Capture the cell that displays the provided text and extract its (X, Y) central coordinate. 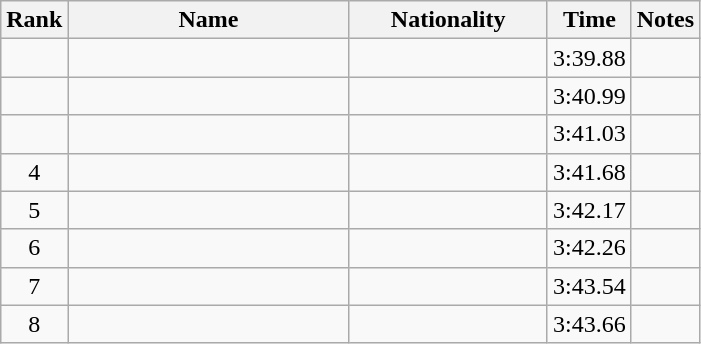
3:41.68 (589, 172)
3:43.66 (589, 324)
Nationality (448, 20)
3:39.88 (589, 58)
3:41.03 (589, 134)
3:42.17 (589, 210)
Name (208, 20)
Time (589, 20)
8 (34, 324)
3:42.26 (589, 248)
4 (34, 172)
3:43.54 (589, 286)
5 (34, 210)
Notes (665, 20)
6 (34, 248)
7 (34, 286)
3:40.99 (589, 96)
Rank (34, 20)
